Return [X, Y] of the center of cell containing provided text 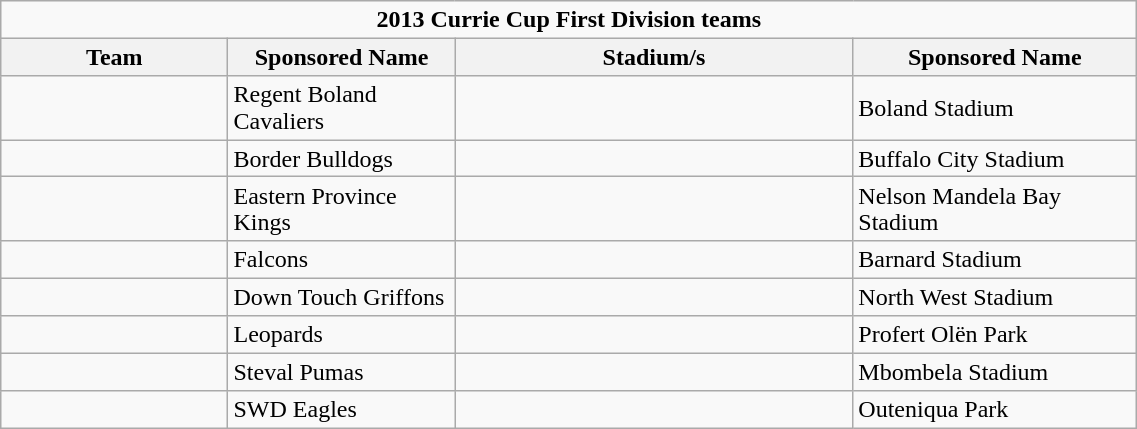
SWD Eagles [342, 410]
Stadium/s [654, 56]
Falcons [342, 260]
Leopards [342, 334]
Profert Olën Park [995, 334]
North West Stadium [995, 296]
Steval Pumas [342, 372]
Team [114, 56]
Boland Stadium [995, 108]
Down Touch Griffons [342, 296]
Barnard Stadium [995, 260]
Buffalo City Stadium [995, 158]
Mbombela Stadium [995, 372]
Nelson Mandela Bay Stadium [995, 209]
Border Bulldogs [342, 158]
Eastern Province Kings [342, 209]
2013 Currie Cup First Division teams [569, 20]
Regent Boland Cavaliers [342, 108]
Outeniqua Park [995, 410]
